For the text-containing cell, return its midpoint in [x, y] coordinate format. 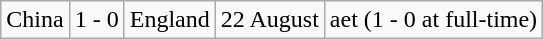
22 August [270, 20]
England [170, 20]
1 - 0 [96, 20]
aet (1 - 0 at full-time) [433, 20]
China [35, 20]
